Determine the [X, Y] coordinate at the center of the cell enclosing the given text.  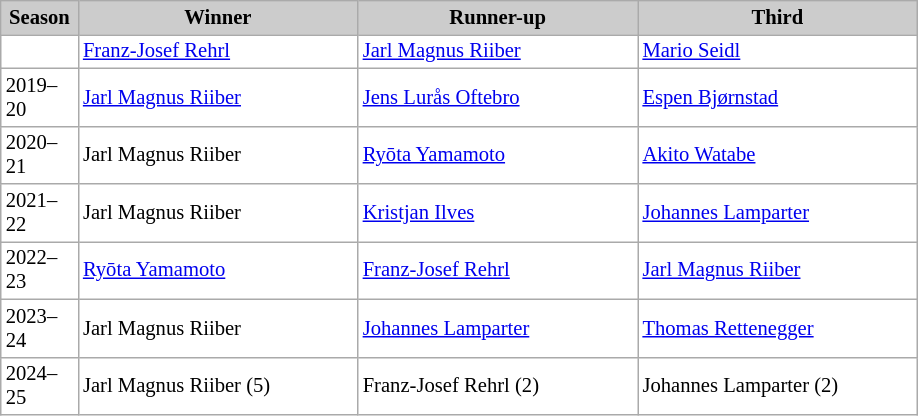
2019–20 [40, 97]
Johannes Lamparter (2) [778, 386]
Jarl Magnus Riiber (5) [218, 386]
Thomas Rettenegger [778, 328]
Season [40, 17]
2021–22 [40, 213]
Espen Bjørnstad [778, 97]
Kristjan Ilves [498, 213]
Mario Seidl [778, 51]
2020–21 [40, 155]
2022–23 [40, 270]
Akito Watabe [778, 155]
2024–25 [40, 386]
2023–24 [40, 328]
Runner-up [498, 17]
Franz-Josef Rehrl (2) [498, 386]
Third [778, 17]
Winner [218, 17]
Jens Lurås Oftebro [498, 97]
